From the cell containing the given text, extract its center point as [X, Y] coordinate. 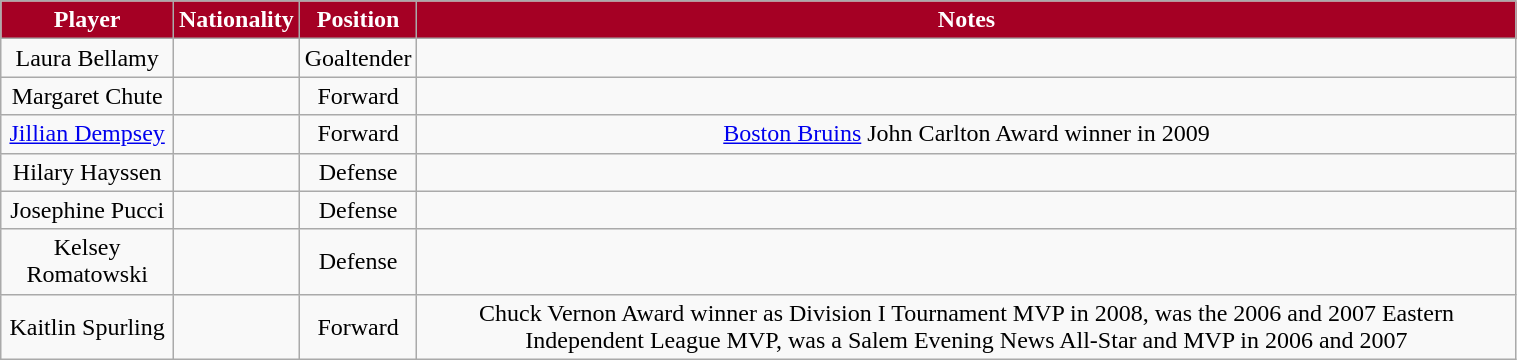
Hilary Hayssen [88, 172]
Kaitlin Spurling [88, 326]
Kelsey Romatowski [88, 262]
Boston Bruins John Carlton Award winner in 2009 [966, 134]
Notes [966, 20]
Margaret Chute [88, 96]
Jillian Dempsey [88, 134]
Position [358, 20]
Josephine Pucci [88, 210]
Goaltender [358, 58]
Nationality [237, 20]
Player [88, 20]
Laura Bellamy [88, 58]
